Pinpoint the cell where the given text exists, returning its (X, Y) midpoint coordinate. 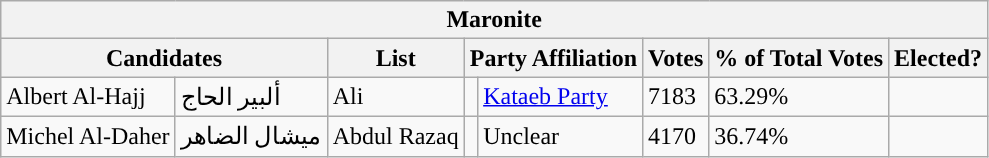
Kataeb Party (560, 97)
Ali (396, 97)
Maronite (494, 20)
ألبير الحاج (251, 97)
ميشال الضاهر (251, 136)
7183 (676, 97)
Albert Al-Hajj (88, 97)
Michel Al-Daher (88, 136)
36.74% (799, 136)
Votes (676, 58)
Candidates (164, 58)
% of Total Votes (799, 58)
Unclear (560, 136)
List (396, 58)
63.29% (799, 97)
Party Affiliation (553, 58)
Elected? (938, 58)
Abdul Razaq (396, 136)
4170 (676, 136)
